Scan for the cell matching the given text and deliver its (x, y) coordinate at center. 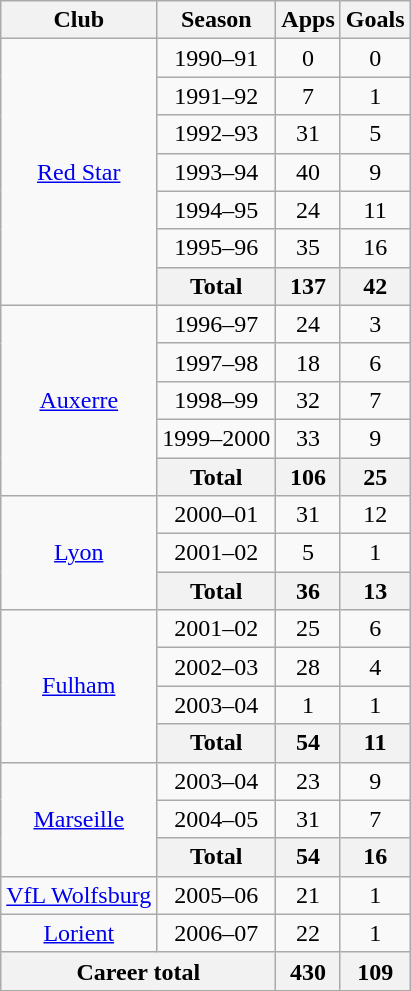
32 (308, 400)
Red Star (79, 172)
1990–91 (216, 58)
1999–2000 (216, 438)
18 (308, 362)
21 (308, 895)
1995–96 (216, 248)
Goals (375, 20)
2005–06 (216, 895)
22 (308, 933)
13 (375, 591)
1998–99 (216, 400)
Apps (308, 20)
Marseille (79, 819)
430 (308, 971)
Auxerre (79, 400)
3 (375, 324)
Career total (138, 971)
Club (79, 20)
2006–07 (216, 933)
40 (308, 172)
2004–05 (216, 819)
1993–94 (216, 172)
12 (375, 515)
1992–93 (216, 134)
106 (308, 477)
Lyon (79, 553)
109 (375, 971)
23 (308, 781)
1994–95 (216, 210)
1996–97 (216, 324)
1997–98 (216, 362)
2002–03 (216, 667)
4 (375, 667)
28 (308, 667)
35 (308, 248)
Fulham (79, 686)
33 (308, 438)
1991–92 (216, 96)
42 (375, 286)
2000–01 (216, 515)
Season (216, 20)
Lorient (79, 933)
137 (308, 286)
VfL Wolfsburg (79, 895)
36 (308, 591)
